Return [x, y] of the center of cell containing provided text 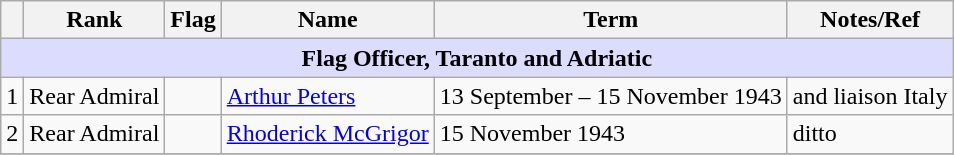
Flag [193, 20]
Arthur Peters [328, 96]
15 November 1943 [610, 134]
13 September – 15 November 1943 [610, 96]
Notes/Ref [870, 20]
1 [12, 96]
Flag Officer, Taranto and Adriatic [477, 58]
2 [12, 134]
and liaison Italy [870, 96]
ditto [870, 134]
Name [328, 20]
Rank [94, 20]
Rhoderick McGrigor [328, 134]
Term [610, 20]
